Locate the cell with the specified text and output its [x, y] center coordinate. 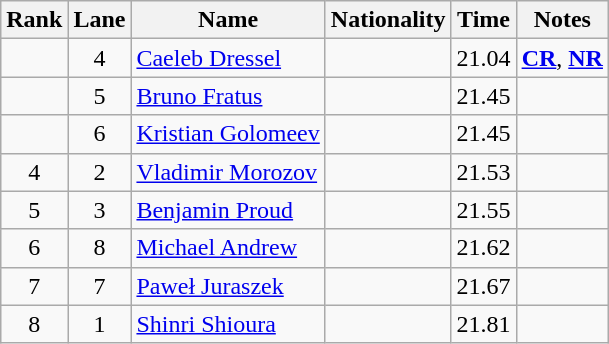
Bruno Fratus [228, 96]
Rank [34, 20]
Vladimir Morozov [228, 172]
Paweł Juraszek [228, 286]
Shinri Shioura [228, 324]
Name [228, 20]
21.67 [484, 286]
Time [484, 20]
Michael Andrew [228, 248]
21.62 [484, 248]
Nationality [388, 20]
21.55 [484, 210]
Kristian Golomeev [228, 134]
21.04 [484, 58]
Benjamin Proud [228, 210]
3 [100, 210]
Notes [562, 20]
Caeleb Dressel [228, 58]
21.53 [484, 172]
1 [100, 324]
Lane [100, 20]
21.81 [484, 324]
2 [100, 172]
CR, NR [562, 58]
